Scan for the cell matching the given text and deliver its [x, y] coordinate at center. 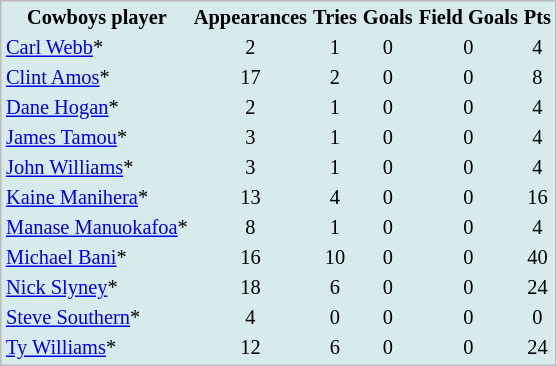
Pts [537, 18]
Clint Amos* [96, 78]
Kaine Manihera* [96, 198]
John Williams* [96, 168]
Carl Webb* [96, 48]
Michael Bani* [96, 258]
Nick Slyney* [96, 288]
Goals [388, 18]
10 [336, 258]
Ty Williams* [96, 348]
40 [537, 258]
Manase Manuokafoa* [96, 228]
12 [250, 348]
Appearances [250, 18]
Field Goals [468, 18]
18 [250, 288]
17 [250, 78]
Cowboys player [96, 18]
Tries [336, 18]
13 [250, 198]
James Tamou* [96, 138]
Steve Southern* [96, 318]
Dane Hogan* [96, 108]
